Identify which cell holds the provided text, then report its [X, Y] central coordinate. 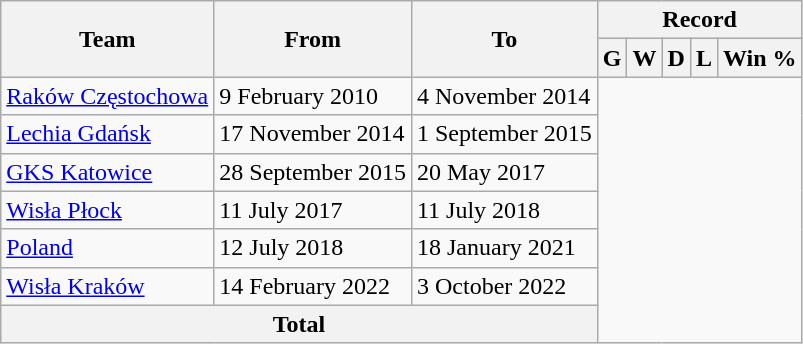
GKS Katowice [108, 172]
Lechia Gdańsk [108, 134]
Total [299, 324]
12 July 2018 [313, 248]
W [644, 58]
G [612, 58]
From [313, 39]
Raków Częstochowa [108, 96]
3 October 2022 [504, 286]
Record [700, 20]
4 November 2014 [504, 96]
D [676, 58]
1 September 2015 [504, 134]
Wisła Kraków [108, 286]
Win % [760, 58]
L [704, 58]
17 November 2014 [313, 134]
9 February 2010 [313, 96]
11 July 2017 [313, 210]
To [504, 39]
Poland [108, 248]
28 September 2015 [313, 172]
14 February 2022 [313, 286]
Team [108, 39]
20 May 2017 [504, 172]
11 July 2018 [504, 210]
18 January 2021 [504, 248]
Wisła Płock [108, 210]
